Scan for the cell matching the given text and deliver its (x, y) coordinate at center. 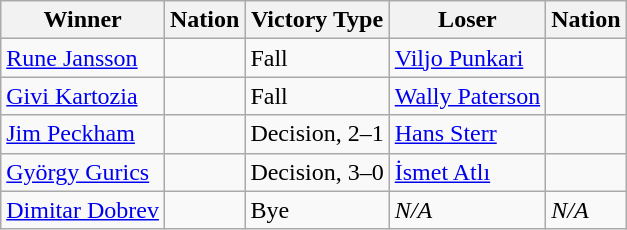
György Gurics (83, 172)
Viljo Punkari (467, 58)
Winner (83, 20)
Loser (467, 20)
Jim Peckham (83, 134)
Rune Jansson (83, 58)
Dimitar Dobrev (83, 210)
Victory Type (317, 20)
Givi Kartozia (83, 96)
Decision, 3–0 (317, 172)
Wally Paterson (467, 96)
Hans Sterr (467, 134)
Bye (317, 210)
Decision, 2–1 (317, 134)
İsmet Atlı (467, 172)
